Detect which cell encompasses the target text, then output its [x, y] center coordinate. 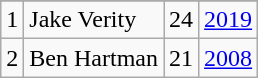
21 [182, 58]
2019 [228, 20]
2008 [228, 58]
Ben Hartman [94, 58]
1 [12, 20]
Jake Verity [94, 20]
2 [12, 58]
24 [182, 20]
